Output the [x, y] coordinate of the center of the cell containing the given text.  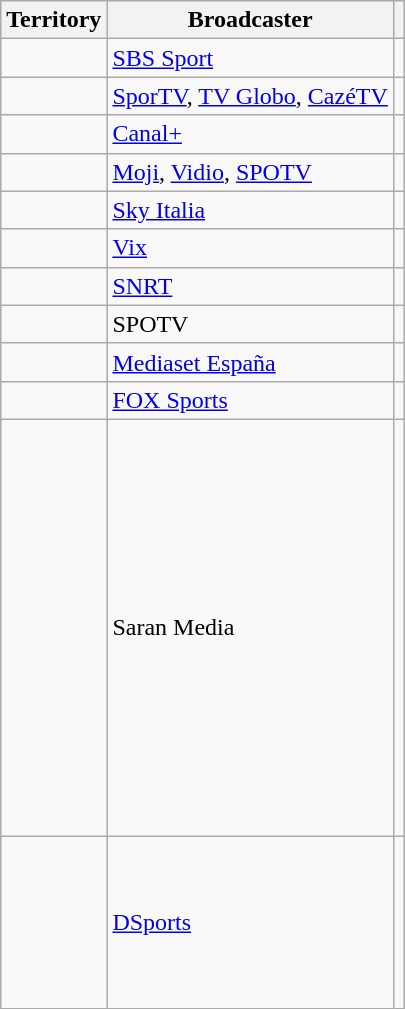
Broadcaster [250, 20]
SBS Sport [250, 58]
Saran Media [250, 627]
Canal+ [250, 134]
SPOTV [250, 324]
Territory [54, 20]
SNRT [250, 286]
FOX Sports [250, 400]
DSports [250, 922]
Vix [250, 248]
SporTV, TV Globo, CazéTV [250, 96]
Moji, Vidio, SPOTV [250, 172]
Mediaset España [250, 362]
Sky Italia [250, 210]
